Determine the [x, y] coordinate at the center of the cell enclosing the given text.  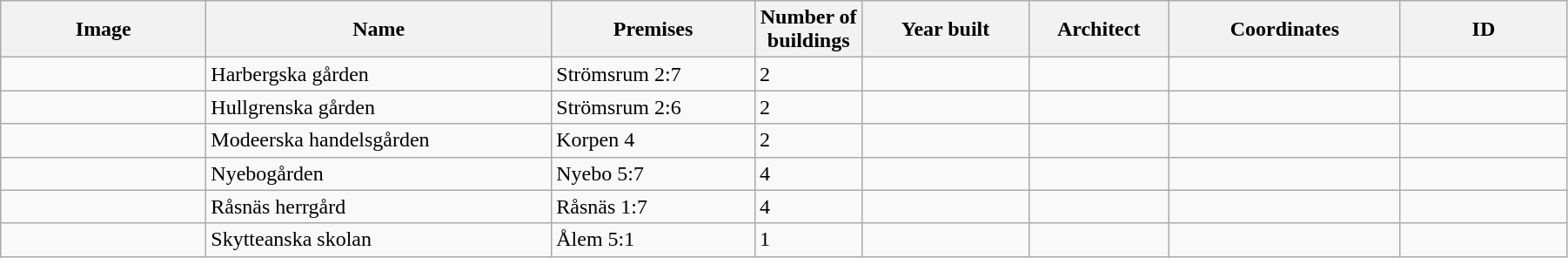
Harbergska gården [379, 74]
Korpen 4 [653, 140]
Strömsrum 2:6 [653, 107]
Modeerska handelsgården [379, 140]
Year built [945, 30]
ID [1483, 30]
Image [104, 30]
Architect [1098, 30]
Ålem 5:1 [653, 240]
Råsnäs herrgård [379, 207]
Strömsrum 2:7 [653, 74]
Hullgrenska gården [379, 107]
Coordinates [1284, 30]
Skytteanska skolan [379, 240]
Nyebogården [379, 173]
Premises [653, 30]
1 [808, 240]
Råsnäs 1:7 [653, 207]
Nyebo 5:7 [653, 173]
Name [379, 30]
Number ofbuildings [808, 30]
